Output the (X, Y) coordinate of the center of the cell containing the given text.  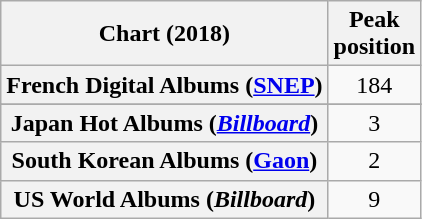
184 (374, 85)
9 (374, 199)
Chart (2018) (164, 34)
US World Albums (Billboard) (164, 199)
French Digital Albums (SNEP) (164, 85)
Peakposition (374, 34)
3 (374, 123)
2 (374, 161)
South Korean Albums (Gaon) (164, 161)
Japan Hot Albums (Billboard) (164, 123)
